Extract the (X, Y) coordinate from the center of the cell holding the provided text.  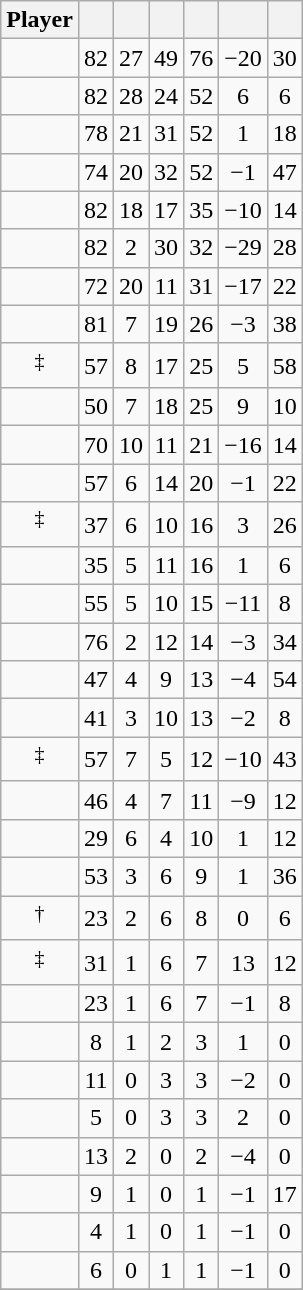
† (40, 918)
34 (284, 642)
15 (202, 604)
−11 (244, 604)
−16 (244, 445)
49 (166, 58)
36 (284, 877)
−9 (244, 800)
−20 (244, 58)
81 (96, 324)
58 (284, 366)
38 (284, 324)
37 (96, 524)
−29 (244, 248)
54 (284, 680)
43 (284, 760)
Player (40, 20)
24 (166, 96)
74 (96, 172)
78 (96, 134)
53 (96, 877)
50 (96, 407)
72 (96, 286)
19 (166, 324)
41 (96, 718)
46 (96, 800)
−17 (244, 286)
70 (96, 445)
27 (132, 58)
29 (96, 839)
55 (96, 604)
